Provide the (X, Y) coordinate of the cell's center where the given text is located.  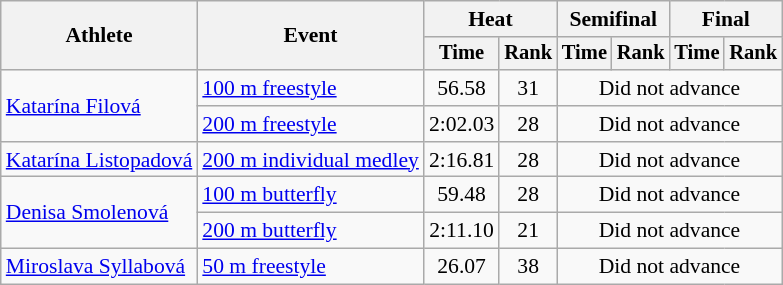
Miroslava Syllabová (100, 267)
100 m butterfly (310, 195)
Event (310, 36)
Athlete (100, 36)
2:11.10 (462, 231)
Final (725, 19)
200 m individual medley (310, 160)
59.48 (462, 195)
200 m butterfly (310, 231)
Katarína Filová (100, 106)
200 m freestyle (310, 124)
2:16.81 (462, 160)
56.58 (462, 88)
Semifinal (613, 19)
26.07 (462, 267)
Denisa Smolenová (100, 212)
Heat (490, 19)
31 (528, 88)
21 (528, 231)
50 m freestyle (310, 267)
38 (528, 267)
Katarína Listopadová (100, 160)
100 m freestyle (310, 88)
2:02.03 (462, 124)
